Output the (x, y) coordinate of the center of the cell containing the given text.  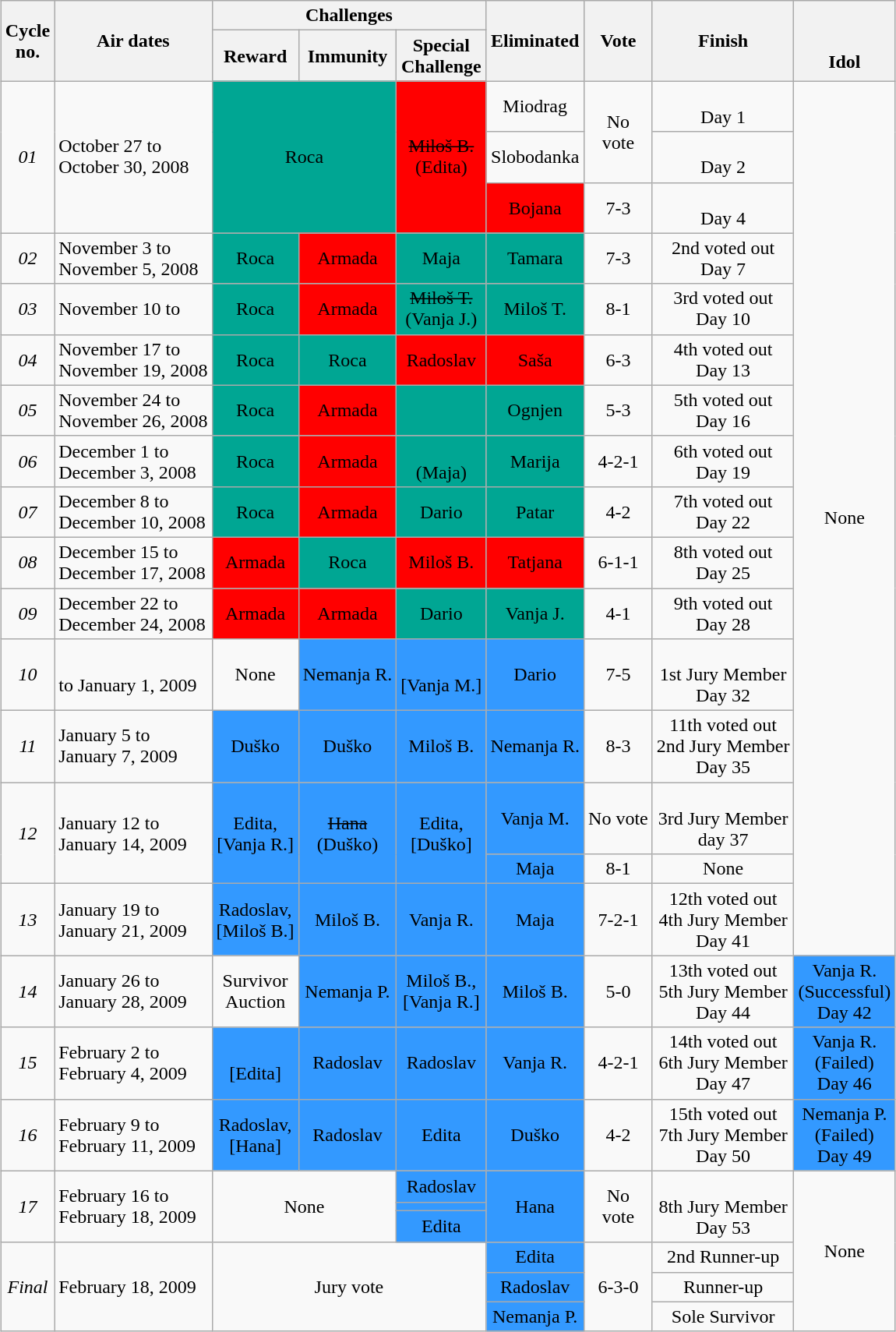
Miloš T. (535, 309)
Radoslav,[Hana] (256, 1135)
Day 4 (723, 207)
February 16 toFebruary 18, 2009 (133, 1207)
Saša (535, 360)
Hana(Duško) (347, 833)
15 (27, 1063)
Runner-up (723, 1287)
Idol (845, 41)
5-0 (619, 991)
Challenges (349, 16)
8th Jury MemberDay 53 (723, 1207)
05 (27, 410)
November 17 toNovember 19, 2008 (133, 360)
Eliminated (535, 41)
7th voted outDay 22 (723, 511)
February 18, 2009 (133, 1287)
January 26 toJanuary 28, 2009 (133, 991)
Vanja R.(Successful)Day 42 (845, 991)
Miloš T.(Vanja J.) (441, 309)
6th voted outDay 19 (723, 461)
17 (27, 1207)
8th voted outDay 25 (723, 563)
Sole Survivor (723, 1316)
6-3-0 (619, 1287)
13th voted out5th Jury MemberDay 44 (723, 991)
No vote (619, 818)
Reward (256, 56)
11th voted out2nd Jury MemberDay 35 (723, 747)
Vanja M. (535, 818)
January 5 toJanuary 7, 2009 (133, 747)
Ognjen (535, 410)
Marija (535, 461)
6-1-1 (619, 563)
Nemanja P.(Failed)Day 49 (845, 1135)
Miodrag (535, 106)
08 (27, 563)
5-3 (619, 410)
Hana (535, 1207)
Miloš B.,[Vanja R.] (441, 991)
1st Jury MemberDay 32 (723, 675)
16 (27, 1135)
2nd voted outDay 7 (723, 259)
Vanja R.(Failed)Day 46 (845, 1063)
February 2 toFebruary 4, 2009 (133, 1063)
November 10 to (133, 309)
Vote (619, 41)
January 19 toJanuary 21, 2009 (133, 920)
12 (27, 833)
11 (27, 747)
Radoslav,[Miloš B.] (256, 920)
February 9 toFebruary 11, 2009 (133, 1135)
4-1 (619, 613)
December 1 toDecember 3, 2008 (133, 461)
06 (27, 461)
07 (27, 511)
14th voted out6th Jury MemberDay 47 (723, 1063)
Tamara (535, 259)
Vanja J. (535, 613)
October 27 toOctober 30, 2008 (133, 157)
Bojana (535, 207)
Final (27, 1287)
14 (27, 991)
Air dates (133, 41)
8-3 (619, 747)
SpecialChallenge (441, 56)
4th voted outDay 13 (723, 360)
November 3 toNovember 5, 2008 (133, 259)
December 22 toDecember 24, 2008 (133, 613)
Tatjana (535, 563)
Jury vote (349, 1287)
Immunity (347, 56)
2nd Runner-up (723, 1257)
12th voted out4th Jury MemberDay 41 (723, 920)
15th voted out7th Jury MemberDay 50 (723, 1135)
Edita,[Duško] (441, 833)
[Edita] (256, 1063)
December 15 toDecember 17, 2008 (133, 563)
Finish (723, 41)
Slobodanka (535, 157)
6-3 (619, 360)
04 (27, 360)
3rd voted outDay 10 (723, 309)
9th voted outDay 28 (723, 613)
November 24 toNovember 26, 2008 (133, 410)
7-2-1 (619, 920)
[Vanja M.] (441, 675)
Edita,[Vanja R.] (256, 833)
5th voted outDay 16 (723, 410)
(Maja) (441, 461)
13 (27, 920)
Day 1 (723, 106)
Miloš B.(Edita) (441, 157)
09 (27, 613)
Patar (535, 511)
10 (27, 675)
01 (27, 157)
03 (27, 309)
Day 2 (723, 157)
to January 1, 2009 (133, 675)
3rd Jury Memberday 37 (723, 818)
January 12 toJanuary 14, 2009 (133, 833)
December 8 toDecember 10, 2008 (133, 511)
02 (27, 259)
Cycleno. (27, 41)
7-5 (619, 675)
SurvivorAuction (256, 991)
